Find where the given text appears and provide that cell's center as [X, Y] coordinate. 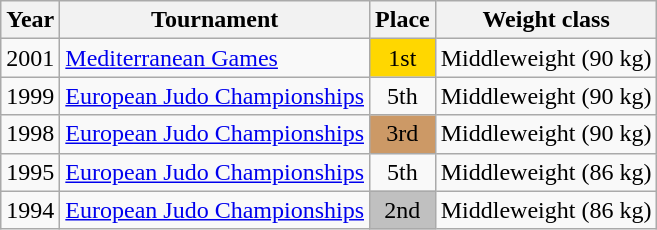
1994 [30, 210]
2nd [403, 210]
1998 [30, 134]
1995 [30, 172]
Weight class [546, 20]
3rd [403, 134]
Mediterranean Games [215, 58]
1999 [30, 96]
1st [403, 58]
Place [403, 20]
Year [30, 20]
2001 [30, 58]
Tournament [215, 20]
